From the cell containing the given text, extract its center point as [x, y] coordinate. 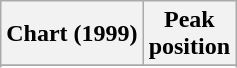
Peakposition [189, 34]
Chart (1999) [72, 34]
